Detect which cell encompasses the target text, then output its [X, Y] center coordinate. 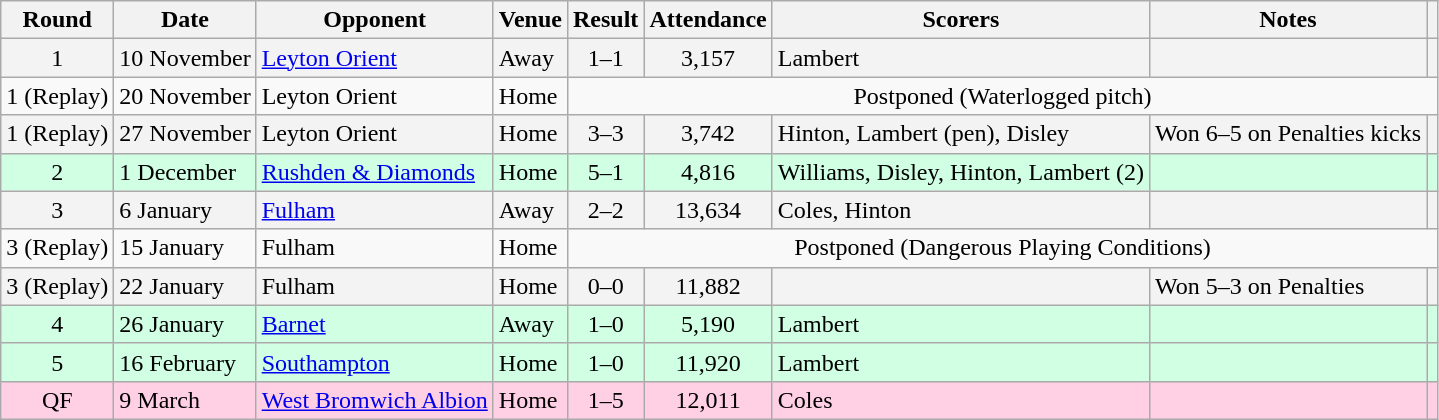
1–5 [605, 400]
3,742 [708, 134]
9 March [185, 400]
Williams, Disley, Hinton, Lambert (2) [960, 172]
12,011 [708, 400]
3,157 [708, 58]
1–1 [605, 58]
Coles, Hinton [960, 210]
15 January [185, 248]
Postponed (Dangerous Playing Conditions) [1002, 248]
16 February [185, 362]
Won 5–3 on Penalties [1288, 286]
4,816 [708, 172]
2 [58, 172]
13,634 [708, 210]
Notes [1288, 20]
Scorers [960, 20]
6 January [185, 210]
22 January [185, 286]
Opponent [374, 20]
Coles [960, 400]
QF [58, 400]
Hinton, Lambert (pen), Disley [960, 134]
Barnet [374, 324]
20 November [185, 96]
2–2 [605, 210]
1 [58, 58]
5–1 [605, 172]
0–0 [605, 286]
3 [58, 210]
Venue [530, 20]
5,190 [708, 324]
Postponed (Waterlogged pitch) [1002, 96]
3–3 [605, 134]
Southampton [374, 362]
11,882 [708, 286]
11,920 [708, 362]
Rushden & Diamonds [374, 172]
27 November [185, 134]
26 January [185, 324]
West Bromwich Albion [374, 400]
5 [58, 362]
Date [185, 20]
Won 6–5 on Penalties kicks [1288, 134]
10 November [185, 58]
4 [58, 324]
Attendance [708, 20]
Result [605, 20]
Round [58, 20]
1 December [185, 172]
